Identify which cell holds the provided text, then report its (x, y) central coordinate. 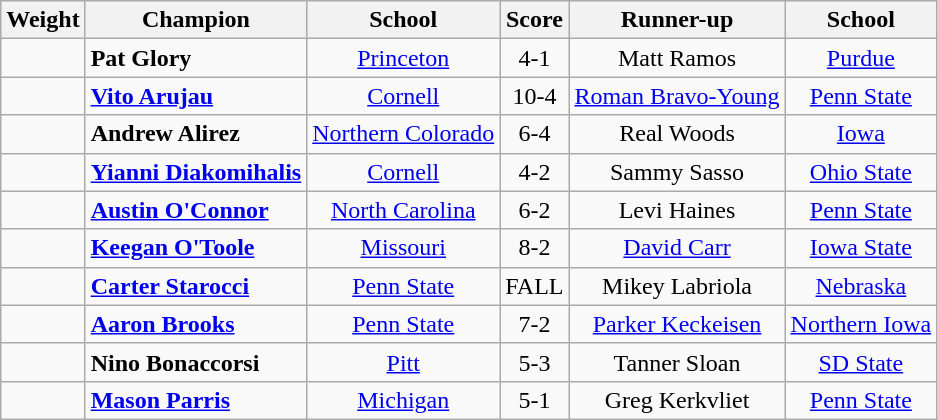
Parker Keckeisen (677, 324)
5-1 (534, 400)
Northern Iowa (861, 324)
Northern Colorado (404, 134)
Levi Haines (677, 210)
4-2 (534, 172)
North Carolina (404, 210)
6-2 (534, 210)
10-4 (534, 96)
Sammy Sasso (677, 172)
Carter Starocci (196, 286)
FALL (534, 286)
Purdue (861, 58)
David Carr (677, 248)
Pitt (404, 362)
Vito Arujau (196, 96)
Keegan O'Toole (196, 248)
Austin O'Connor (196, 210)
Princeton (404, 58)
8-2 (534, 248)
Michigan (404, 400)
Tanner Sloan (677, 362)
Real Woods (677, 134)
Runner-up (677, 20)
Missouri (404, 248)
Ohio State (861, 172)
Pat Glory (196, 58)
SD State (861, 362)
Weight (43, 20)
Score (534, 20)
Greg Kerkvliet (677, 400)
Iowa State (861, 248)
6-4 (534, 134)
7-2 (534, 324)
Iowa (861, 134)
Nino Bonaccorsi (196, 362)
4-1 (534, 58)
Aaron Brooks (196, 324)
Roman Bravo-Young (677, 96)
Andrew Alirez (196, 134)
5-3 (534, 362)
Nebraska (861, 286)
Matt Ramos (677, 58)
Yianni Diakomihalis (196, 172)
Mikey Labriola (677, 286)
Mason Parris (196, 400)
Champion (196, 20)
